Locate the cell with the specified text and output its (x, y) center coordinate. 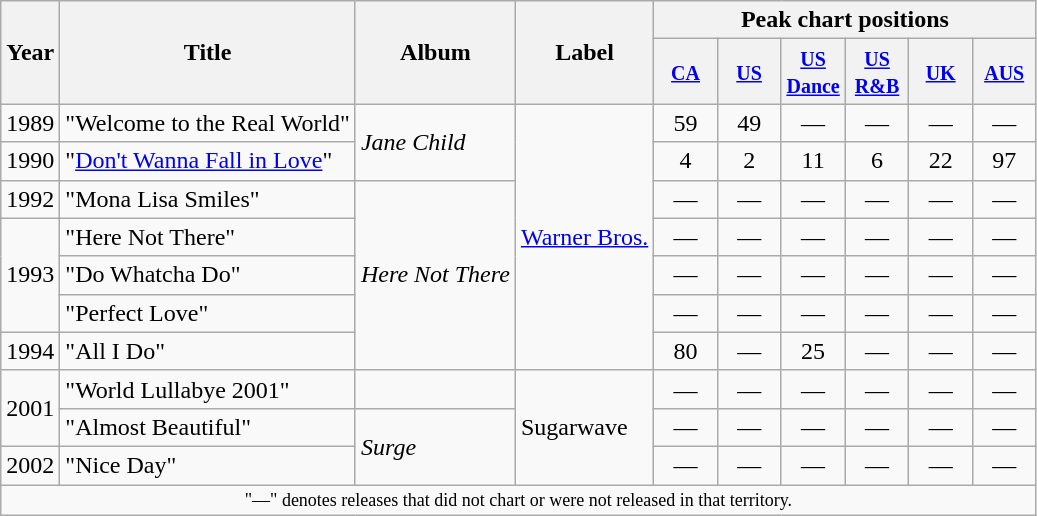
US R&B (877, 72)
59 (686, 123)
"Nice Day" (208, 465)
AUS (1004, 72)
97 (1004, 161)
Sugarwave (584, 427)
1989 (30, 123)
"Don't Wanna Fall in Love" (208, 161)
25 (813, 351)
2 (749, 161)
49 (749, 123)
"Here Not There" (208, 237)
CA (686, 72)
1994 (30, 351)
1993 (30, 275)
"Mona Lisa Smiles" (208, 199)
Year (30, 52)
1990 (30, 161)
"Almost Beautiful" (208, 427)
Surge (435, 446)
"—" denotes releases that did not chart or were not released in that territory. (518, 500)
80 (686, 351)
US (749, 72)
Title (208, 52)
"World Lullabye 2001" (208, 389)
"All I Do" (208, 351)
UK (941, 72)
"Perfect Love" (208, 313)
4 (686, 161)
Label (584, 52)
6 (877, 161)
2001 (30, 408)
11 (813, 161)
22 (941, 161)
Here Not There (435, 275)
"Welcome to the Real World" (208, 123)
Album (435, 52)
Jane Child (435, 142)
Warner Bros. (584, 237)
US Dance (813, 72)
"Do Whatcha Do" (208, 275)
Peak chart positions (845, 20)
2002 (30, 465)
1992 (30, 199)
